From the cell containing the given text, extract its center point as (x, y) coordinate. 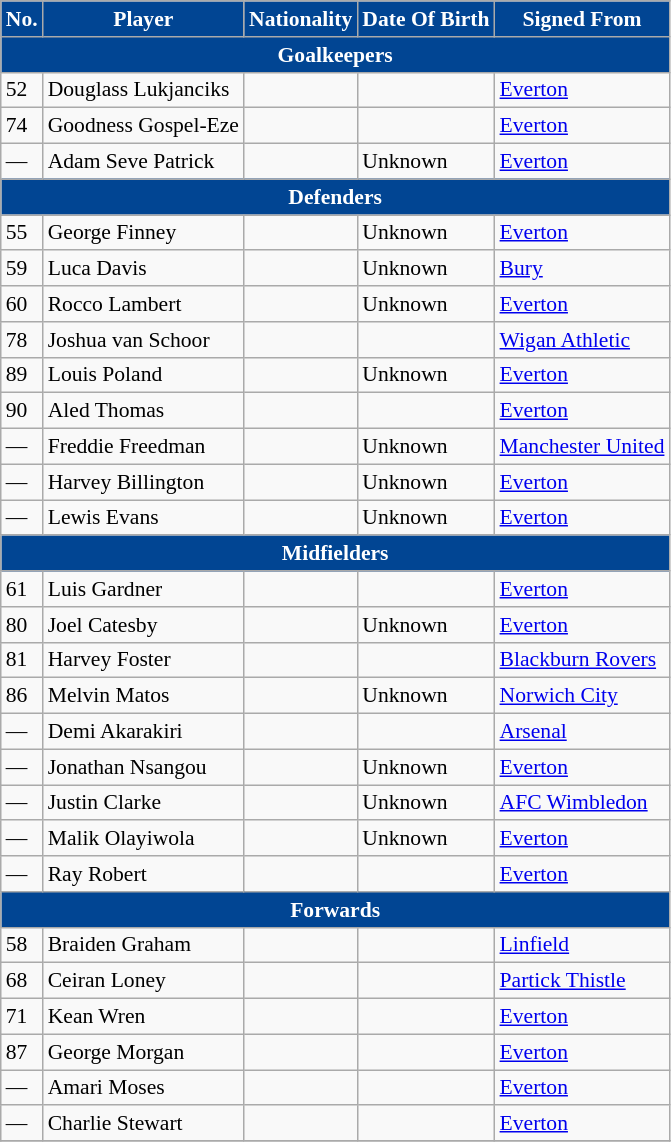
Lewis Evans (144, 518)
Goodness Gospel-Eze (144, 126)
Freddie Freedman (144, 447)
Forwards (336, 910)
Douglass Lukjanciks (144, 90)
Partick Thistle (582, 981)
Braiden Graham (144, 945)
Norwich City (582, 696)
89 (22, 375)
Manchester United (582, 447)
Date Of Birth (426, 19)
Malik Olayiwola (144, 839)
Adam Seve Patrick (144, 162)
Jonathan Nsangou (144, 767)
Melvin Matos (144, 696)
Demi Akarakiri (144, 732)
Joel Catesby (144, 625)
Charlie Stewart (144, 1124)
55 (22, 233)
Joshua van Schoor (144, 340)
Arsenal (582, 732)
74 (22, 126)
Nationality (300, 19)
Ray Robert (144, 874)
Louis Poland (144, 375)
87 (22, 1052)
Amari Moses (144, 1088)
81 (22, 660)
52 (22, 90)
Signed From (582, 19)
Aled Thomas (144, 411)
Ceiran Loney (144, 981)
No. (22, 19)
Bury (582, 269)
61 (22, 589)
60 (22, 304)
George Finney (144, 233)
Blackburn Rovers (582, 660)
Rocco Lambert (144, 304)
68 (22, 981)
Defenders (336, 197)
90 (22, 411)
AFC Wimbledon (582, 803)
80 (22, 625)
Luis Gardner (144, 589)
Midfielders (336, 554)
86 (22, 696)
Harvey Billington (144, 482)
Kean Wren (144, 1017)
59 (22, 269)
71 (22, 1017)
58 (22, 945)
Justin Clarke (144, 803)
Wigan Athletic (582, 340)
Goalkeepers (336, 55)
George Morgan (144, 1052)
Harvey Foster (144, 660)
Linfield (582, 945)
78 (22, 340)
Luca Davis (144, 269)
Player (144, 19)
